Identify which cell holds the provided text, then report its (x, y) central coordinate. 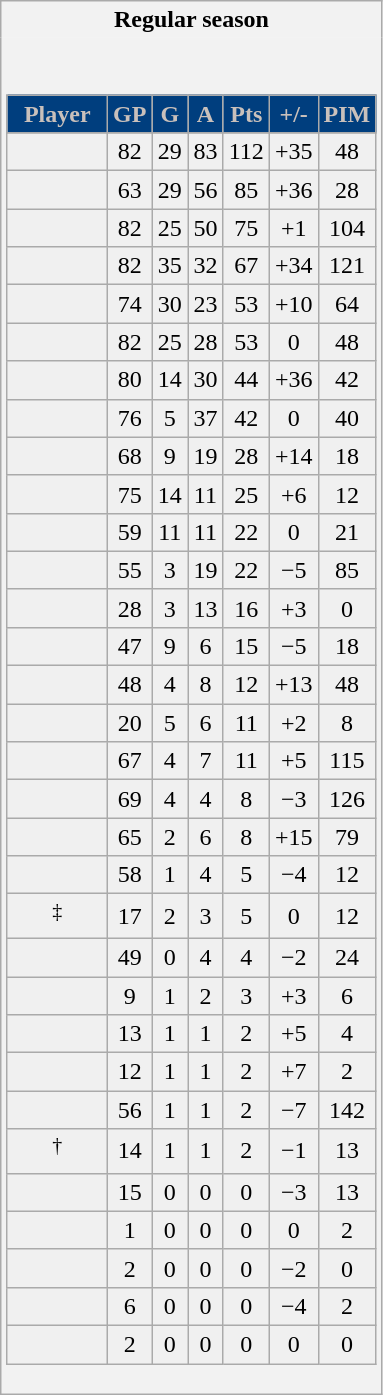
104 (347, 228)
47 (130, 646)
+13 (294, 685)
+6 (294, 494)
+15 (294, 837)
7 (206, 761)
37 (206, 418)
35 (170, 266)
59 (130, 532)
G (170, 114)
−1 (294, 1152)
+7 (294, 1072)
23 (206, 304)
68 (130, 456)
58 (130, 875)
+35 (294, 152)
112 (246, 152)
40 (347, 418)
80 (130, 380)
+/- (294, 114)
16 (246, 608)
69 (130, 799)
21 (347, 532)
44 (246, 380)
65 (130, 837)
55 (130, 570)
PIM (347, 114)
79 (347, 837)
17 (130, 916)
+14 (294, 456)
32 (206, 266)
+1 (294, 228)
+2 (294, 723)
−7 (294, 1110)
74 (130, 304)
50 (206, 228)
76 (130, 418)
83 (206, 152)
64 (347, 304)
63 (130, 190)
+34 (294, 266)
121 (347, 266)
20 (130, 723)
142 (347, 1110)
Regular season (192, 20)
24 (347, 957)
GP (130, 114)
+10 (294, 304)
Player (57, 114)
126 (347, 799)
† (57, 1152)
49 (130, 957)
‡ (57, 916)
A (206, 114)
Pts (246, 114)
115 (347, 761)
